Search for the cell housing the specified text and yield its [X, Y] center coordinate. 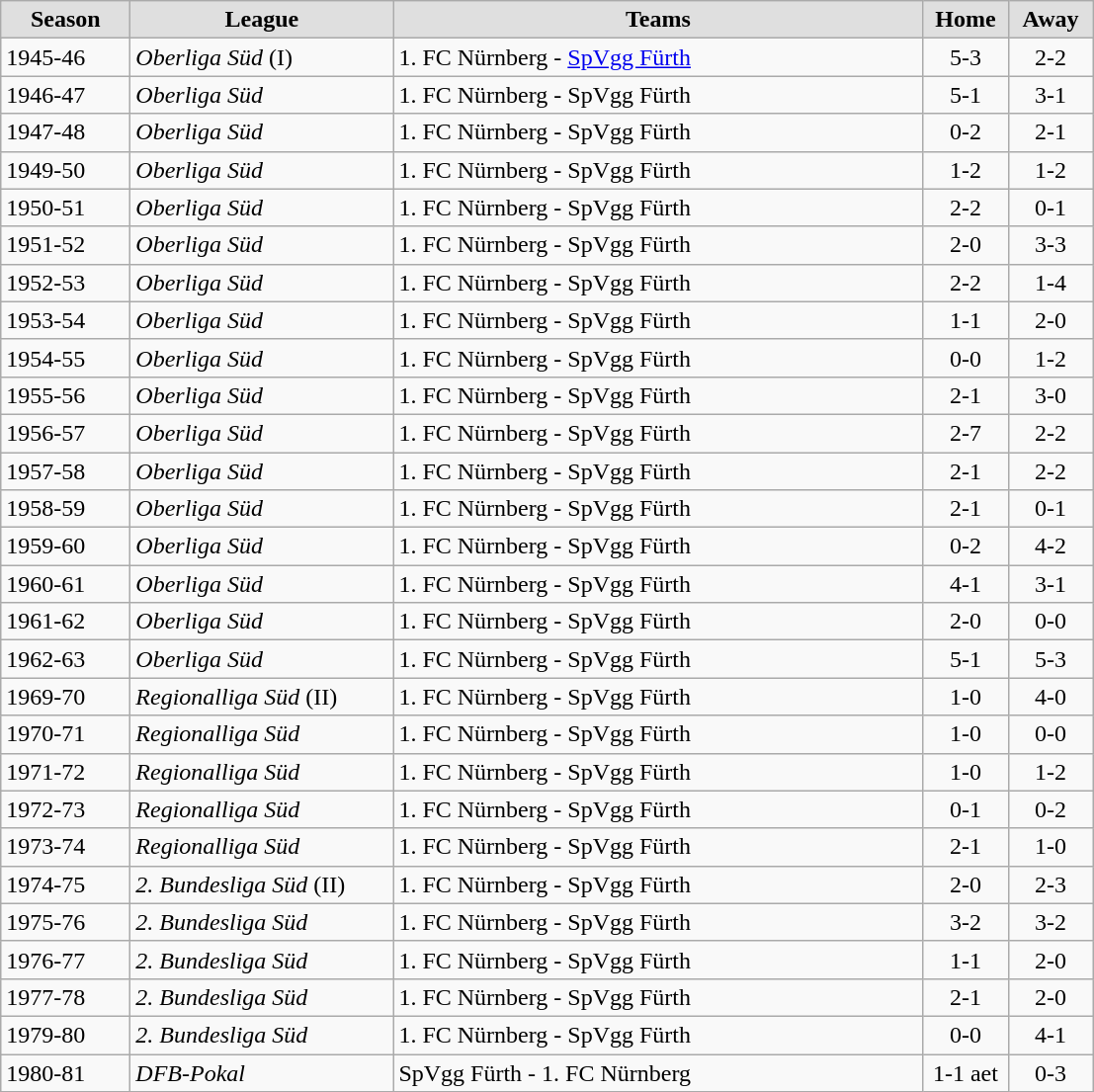
1957-58 [65, 471]
DFB-Pokal [262, 1072]
1976-77 [65, 960]
2-7 [966, 433]
1958-59 [65, 509]
Home [966, 20]
1972-73 [65, 809]
SpVgg Fürth - 1. FC Nürnberg [658, 1072]
2. Bundesliga Süd (II) [262, 884]
1950-51 [65, 208]
1945-46 [65, 57]
League [262, 20]
1979-80 [65, 1035]
1-1 aet [966, 1072]
Season [65, 20]
1971-72 [65, 772]
1946-47 [65, 95]
1960-61 [65, 584]
3-3 [1051, 245]
0-3 [1051, 1072]
1980-81 [65, 1072]
1955-56 [65, 395]
Away [1051, 20]
1-4 [1051, 283]
4-0 [1051, 697]
1977-78 [65, 997]
1951-52 [65, 245]
1954-55 [65, 358]
1956-57 [65, 433]
1947-48 [65, 132]
Regionalliga Süd (II) [262, 697]
1962-63 [65, 659]
1949-50 [65, 170]
Teams [658, 20]
1973-74 [65, 847]
1975-76 [65, 922]
1953-54 [65, 320]
1970-71 [65, 734]
1959-60 [65, 546]
2-3 [1051, 884]
1974-75 [65, 884]
3-0 [1051, 395]
4-2 [1051, 546]
1969-70 [65, 697]
1961-62 [65, 622]
Oberliga Süd (I) [262, 57]
1952-53 [65, 283]
